Find where the given text appears and provide that cell's center as (x, y) coordinate. 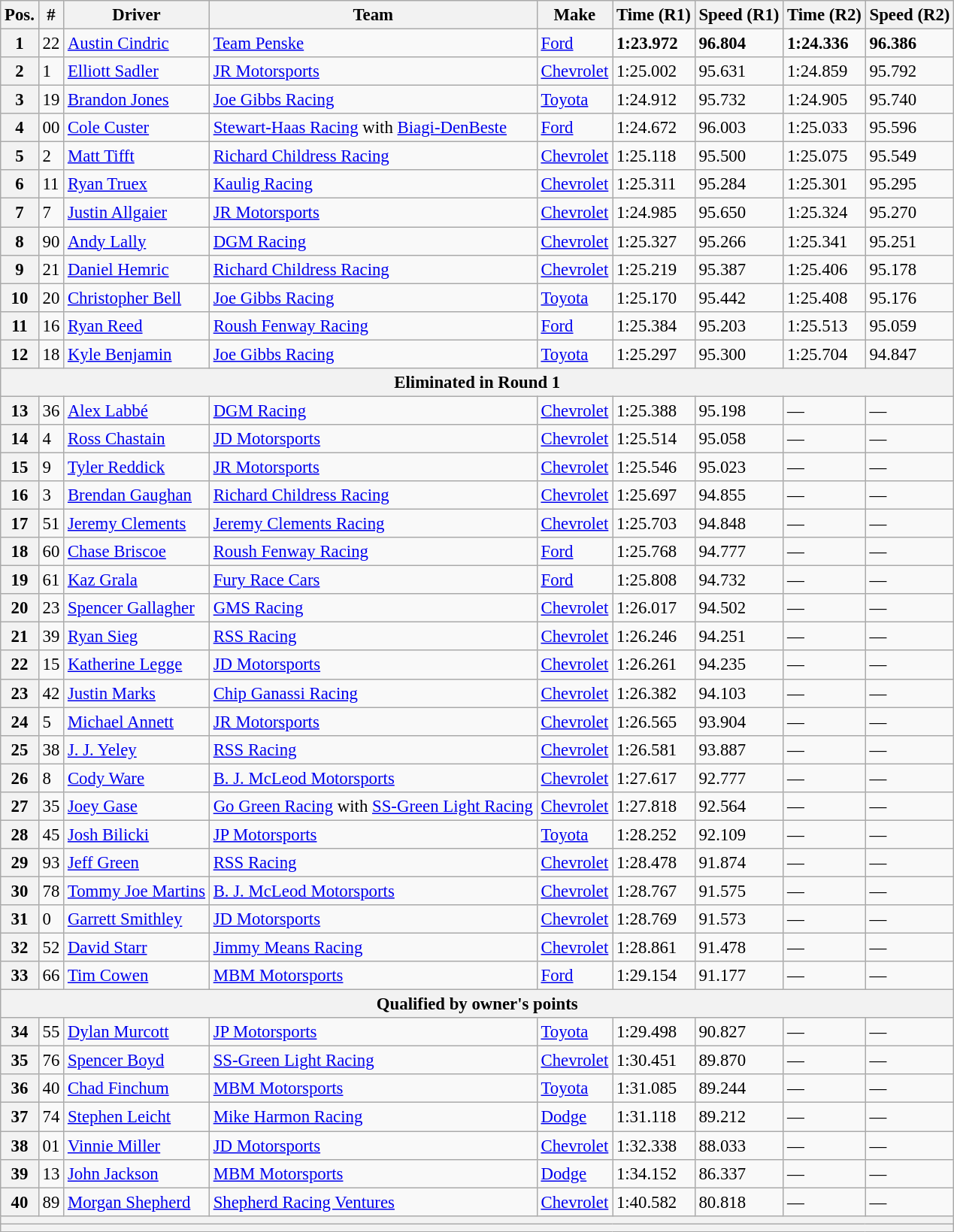
91.575 (739, 891)
Vinnie Miller (137, 1146)
Shepherd Racing Ventures (373, 1202)
95.732 (739, 100)
66 (51, 976)
95.023 (739, 467)
60 (51, 552)
95.203 (739, 325)
1:25.408 (825, 298)
Team Penske (373, 44)
61 (51, 580)
Spencer Boyd (137, 1061)
92.777 (739, 778)
45 (51, 834)
Chad Finchum (137, 1089)
89 (51, 1202)
91.874 (739, 863)
Jimmy Means Racing (373, 948)
94.251 (739, 637)
95.300 (739, 354)
89.212 (739, 1117)
Joey Gase (137, 807)
86.337 (739, 1173)
95.270 (910, 213)
Driver (137, 15)
94.502 (739, 608)
96.804 (739, 44)
1:26.565 (654, 722)
Jeremy Clements Racing (373, 524)
95.058 (739, 439)
30 (20, 891)
Daniel Hemric (137, 269)
1:27.818 (654, 807)
1:24.336 (825, 44)
1:34.152 (654, 1173)
95.631 (739, 71)
32 (20, 948)
94.847 (910, 354)
42 (51, 693)
Ryan Reed (137, 325)
1:29.498 (654, 1032)
95.198 (739, 410)
1:28.861 (654, 948)
Go Green Racing with SS-Green Light Racing (373, 807)
Ryan Truex (137, 184)
0 (51, 919)
Brandon Jones (137, 100)
51 (51, 524)
1:25.546 (654, 467)
1:25.327 (654, 241)
1:25.324 (825, 213)
95.284 (739, 184)
Jeff Green (137, 863)
Kaulig Racing (373, 184)
95.650 (739, 213)
1:25.301 (825, 184)
95.549 (910, 156)
# (51, 15)
95.295 (910, 184)
1:25.406 (825, 269)
1:25.170 (654, 298)
1:25.118 (654, 156)
1:25.704 (825, 354)
Mike Harmon Racing (373, 1117)
Elliott Sadler (137, 71)
1:24.905 (825, 100)
95.387 (739, 269)
28 (20, 834)
34 (20, 1032)
93.887 (739, 749)
Josh Bilicki (137, 834)
88.033 (739, 1146)
95.792 (910, 71)
1:32.338 (654, 1146)
27 (20, 807)
94.732 (739, 580)
1:26.246 (654, 637)
Dylan Murcott (137, 1032)
1:26.382 (654, 693)
93 (51, 863)
1:26.017 (654, 608)
12 (20, 354)
95.176 (910, 298)
95.059 (910, 325)
94.235 (739, 665)
1:25.768 (654, 552)
6 (20, 184)
1:28.769 (654, 919)
Christopher Bell (137, 298)
Tim Cowen (137, 976)
1:26.581 (654, 749)
17 (20, 524)
76 (51, 1061)
1:28.252 (654, 834)
95.740 (910, 100)
55 (51, 1032)
Brendan Gaughan (137, 495)
John Jackson (137, 1173)
94.777 (739, 552)
GMS Racing (373, 608)
Kaz Grala (137, 580)
Team (373, 15)
Tyler Reddick (137, 467)
Eliminated in Round 1 (477, 383)
1:28.767 (654, 891)
Ross Chastain (137, 439)
89.870 (739, 1061)
Tommy Joe Martins (137, 891)
95.266 (739, 241)
91.478 (739, 948)
1:40.582 (654, 1202)
1:26.261 (654, 665)
92.564 (739, 807)
1:29.154 (654, 976)
David Starr (137, 948)
Pos. (20, 15)
Andy Lally (137, 241)
01 (51, 1146)
1:25.513 (825, 325)
1:31.085 (654, 1089)
31 (20, 919)
1:25.002 (654, 71)
89.244 (739, 1089)
90.827 (739, 1032)
Austin Cindric (137, 44)
Justin Allgaier (137, 213)
95.500 (739, 156)
37 (20, 1117)
33 (20, 976)
1:25.075 (825, 156)
Alex Labbé (137, 410)
1:25.311 (654, 184)
1:25.514 (654, 439)
14 (20, 439)
1:24.672 (654, 128)
1:25.341 (825, 241)
Spencer Gallagher (137, 608)
74 (51, 1117)
Qualified by owner's points (477, 1004)
80.818 (739, 1202)
95.178 (910, 269)
94.103 (739, 693)
96.003 (739, 128)
Make (574, 15)
95.596 (910, 128)
91.177 (739, 976)
Cody Ware (137, 778)
1:25.697 (654, 495)
96.386 (910, 44)
1:27.617 (654, 778)
25 (20, 749)
95.442 (739, 298)
1:28.478 (654, 863)
1:30.451 (654, 1061)
1:25.219 (654, 269)
1:31.118 (654, 1117)
29 (20, 863)
93.904 (739, 722)
1:25.388 (654, 410)
Katherine Legge (137, 665)
Kyle Benjamin (137, 354)
Garrett Smithley (137, 919)
1:25.033 (825, 128)
90 (51, 241)
Ryan Sieg (137, 637)
1:24.912 (654, 100)
SS-Green Light Racing (373, 1061)
J. J. Yeley (137, 749)
Stephen Leicht (137, 1117)
Speed (R2) (910, 15)
1:25.808 (654, 580)
94.855 (739, 495)
1:24.985 (654, 213)
Speed (R1) (739, 15)
Stewart-Haas Racing with Biagi-DenBeste (373, 128)
00 (51, 128)
Cole Custer (137, 128)
24 (20, 722)
95.251 (910, 241)
Michael Annett (137, 722)
Time (R1) (654, 15)
Chase Briscoe (137, 552)
26 (20, 778)
Time (R2) (825, 15)
78 (51, 891)
Chip Ganassi Racing (373, 693)
Justin Marks (137, 693)
1:24.859 (825, 71)
1:25.384 (654, 325)
1:25.297 (654, 354)
1:23.972 (654, 44)
52 (51, 948)
1:25.703 (654, 524)
Jeremy Clements (137, 524)
94.848 (739, 524)
Fury Race Cars (373, 580)
92.109 (739, 834)
91.573 (739, 919)
Morgan Shepherd (137, 1202)
Matt Tifft (137, 156)
10 (20, 298)
